Locate the cell with the specified text and output its [x, y] center coordinate. 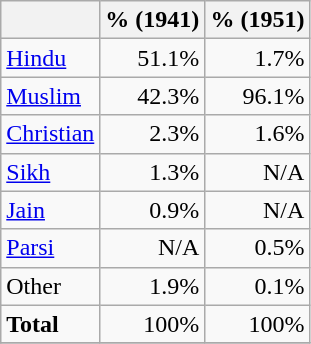
51.1% [152, 58]
0.5% [258, 248]
% (1951) [258, 20]
1.7% [258, 58]
0.1% [258, 286]
Parsi [50, 248]
0.9% [152, 210]
Total [50, 324]
Sikh [50, 172]
2.3% [152, 134]
Hindu [50, 58]
96.1% [258, 96]
1.9% [152, 286]
1.3% [152, 172]
1.6% [258, 134]
Jain [50, 210]
Muslim [50, 96]
Christian [50, 134]
42.3% [152, 96]
% (1941) [152, 20]
Other [50, 286]
